Search for the cell housing the specified text and yield its (x, y) center coordinate. 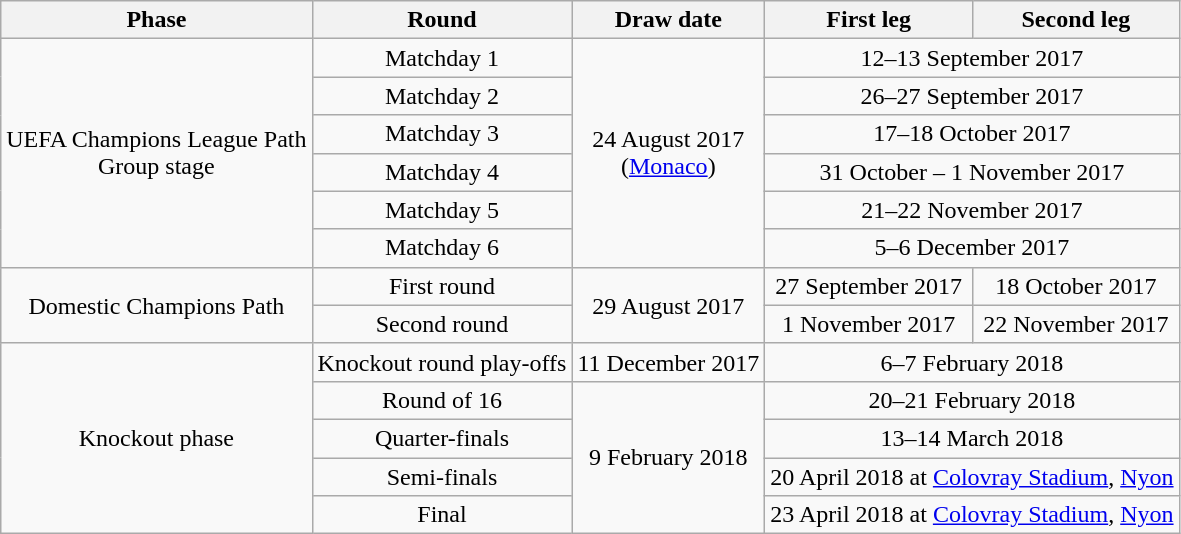
24 August 2017(Monaco) (668, 153)
5–6 December 2017 (972, 248)
Phase (156, 20)
12–13 September 2017 (972, 58)
6–7 February 2018 (972, 362)
Knockout round play-offs (442, 362)
Round (442, 20)
23 April 2018 at Colovray Stadium, Nyon (972, 515)
1 November 2017 (869, 324)
UEFA Champions League PathGroup stage (156, 153)
17–18 October 2017 (972, 134)
20 April 2018 at Colovray Stadium, Nyon (972, 477)
18 October 2017 (1076, 286)
Semi-finals (442, 477)
21–22 November 2017 (972, 210)
Knockout phase (156, 438)
Second round (442, 324)
Matchday 2 (442, 96)
26–27 September 2017 (972, 96)
Final (442, 515)
20–21 February 2018 (972, 400)
Matchday 4 (442, 172)
Draw date (668, 20)
Matchday 6 (442, 248)
9 February 2018 (668, 457)
Domestic Champions Path (156, 305)
Round of 16 (442, 400)
22 November 2017 (1076, 324)
31 October – 1 November 2017 (972, 172)
27 September 2017 (869, 286)
Matchday 5 (442, 210)
13–14 March 2018 (972, 438)
Matchday 1 (442, 58)
Quarter-finals (442, 438)
11 December 2017 (668, 362)
First round (442, 286)
29 August 2017 (668, 305)
First leg (869, 20)
Second leg (1076, 20)
Matchday 3 (442, 134)
